Return the [X, Y] coordinate for the center point of the cell that contains the specified text.  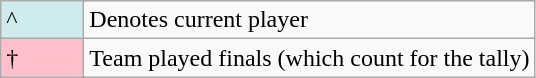
Denotes current player [310, 20]
Team played finals (which count for the tally) [310, 58]
† [42, 58]
^ [42, 20]
